Extract the [X, Y] coordinate from the center of the cell holding the provided text.  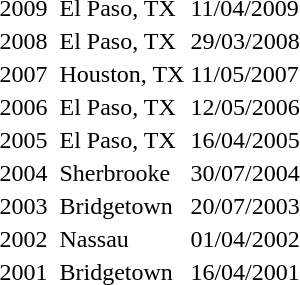
Houston, TX [122, 74]
Nassau [122, 239]
Bridgetown [122, 206]
Sherbrooke [122, 173]
